From the cell containing the given text, extract its center point as [x, y] coordinate. 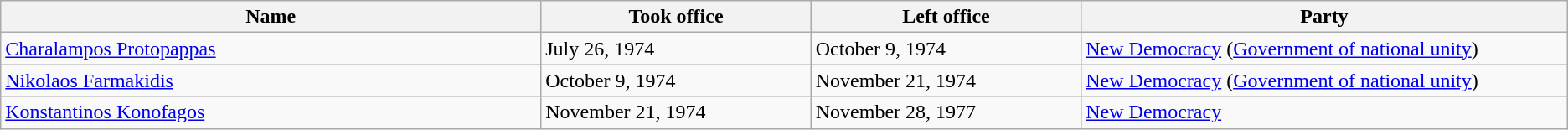
Party [1325, 17]
Left office [946, 17]
July 26, 1974 [676, 49]
Charalampos Protopappas [271, 49]
Name [271, 17]
New Democracy [1325, 112]
Nikolaos Farmakidis [271, 81]
November 28, 1977 [946, 112]
Took office [676, 17]
Konstantinos Konofagos [271, 112]
